Return the [X, Y] coordinate for the center point of the cell that contains the specified text.  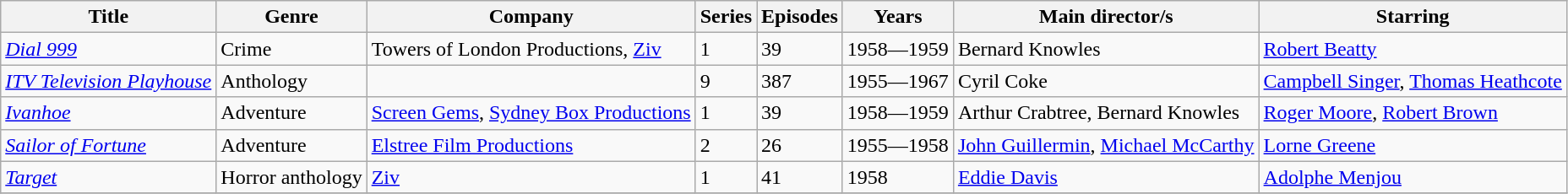
Dial 999 [108, 49]
Target [108, 177]
Ziv [531, 177]
Horror anthology [291, 177]
Company [531, 17]
Crime [291, 49]
Main director/s [1106, 17]
41 [800, 177]
1958 [897, 177]
Years [897, 17]
Adolphe Menjou [1413, 177]
Campbell Singer, Thomas Heathcote [1413, 81]
Arthur Crabtree, Bernard Knowles [1106, 113]
Elstree Film Productions [531, 145]
Towers of London Productions, Ziv [531, 49]
Title [108, 17]
Cyril Coke [1106, 81]
Genre [291, 17]
9 [726, 81]
Lorne Greene [1413, 145]
Series [726, 17]
Screen Gems, Sydney Box Productions [531, 113]
Sailor of Fortune [108, 145]
Bernard Knowles [1106, 49]
Ivanhoe [108, 113]
Anthology [291, 81]
1955—1967 [897, 81]
Eddie Davis [1106, 177]
Episodes [800, 17]
26 [800, 145]
Starring [1413, 17]
John Guillermin, Michael McCarthy [1106, 145]
387 [800, 81]
Robert Beatty [1413, 49]
2 [726, 145]
ITV Television Playhouse [108, 81]
Roger Moore, Robert Brown [1413, 113]
1955—1958 [897, 145]
